From the cell containing the given text, extract its center point as [x, y] coordinate. 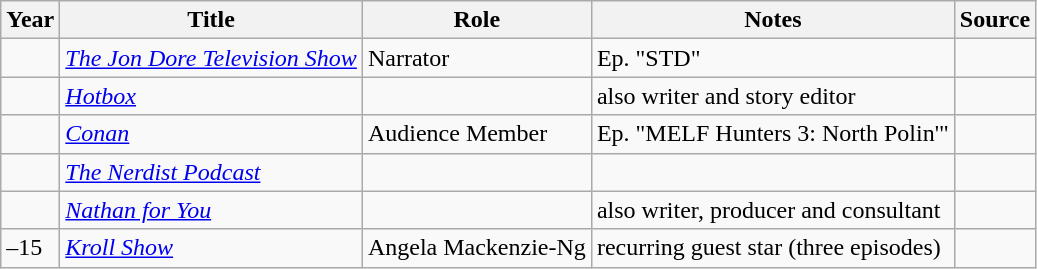
The Jon Dore Television Show [212, 58]
Year [30, 20]
Narrator [476, 58]
Ep. "MELF Hunters 3: North Polin'" [772, 134]
Notes [772, 20]
Audience Member [476, 134]
–15 [30, 248]
Kroll Show [212, 248]
Hotbox [212, 96]
also writer and story editor [772, 96]
Angela Mackenzie-Ng [476, 248]
Ep. "STD" [772, 58]
also writer, producer and consultant [772, 210]
Title [212, 20]
Conan [212, 134]
Source [994, 20]
Role [476, 20]
The Nerdist Podcast [212, 172]
Nathan for You [212, 210]
recurring guest star (three episodes) [772, 248]
